Return the [X, Y] coordinate for the center point of the cell that contains the specified text.  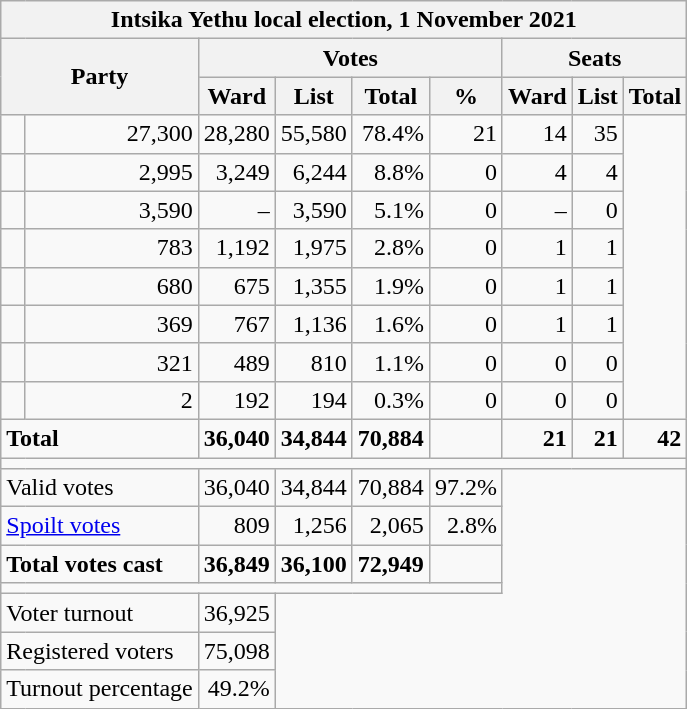
27,300 [112, 134]
28,280 [236, 134]
3,249 [236, 172]
75,098 [236, 651]
192 [236, 400]
675 [236, 286]
783 [112, 248]
78.4% [390, 134]
36,849 [236, 564]
680 [112, 286]
2,065 [390, 526]
1,256 [314, 526]
49.2% [236, 689]
767 [236, 324]
1,136 [314, 324]
5.1% [390, 210]
369 [112, 324]
6,244 [314, 172]
Valid votes [100, 488]
321 [112, 362]
Turnout percentage [100, 689]
1,192 [236, 248]
42 [655, 438]
810 [314, 362]
35 [598, 134]
2,995 [112, 172]
1,355 [314, 286]
1.9% [390, 286]
55,580 [314, 134]
Seats [594, 58]
Spoilt votes [100, 526]
Party [100, 77]
1,975 [314, 248]
36,925 [236, 613]
2 [112, 400]
Voter turnout [100, 613]
1.6% [390, 324]
Intsika Yethu local election, 1 November 2021 [344, 20]
% [466, 96]
Registered voters [100, 651]
1.1% [390, 362]
14 [537, 134]
Total votes cast [100, 564]
0.3% [390, 400]
72,949 [390, 564]
8.8% [390, 172]
194 [314, 400]
809 [236, 526]
36,100 [314, 564]
489 [236, 362]
Votes [350, 58]
97.2% [466, 488]
